Return [x, y] of the center of cell containing provided text 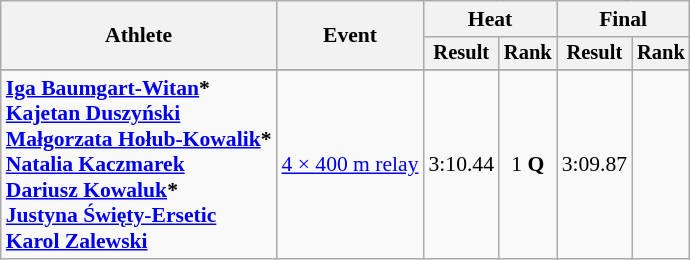
3:09.87 [594, 164]
Event [350, 36]
Iga Baumgart-Witan*Kajetan DuszyńskiMałgorzata Hołub-Kowalik*Natalia KaczmarekDariusz Kowaluk*Justyna Święty-ErseticKarol Zalewski [139, 164]
Final [624, 19]
3:10.44 [462, 164]
4 × 400 m relay [350, 164]
Heat [490, 19]
1 Q [528, 164]
Athlete [139, 36]
